Determine the (X, Y) coordinate at the center of the cell enclosing the given text.  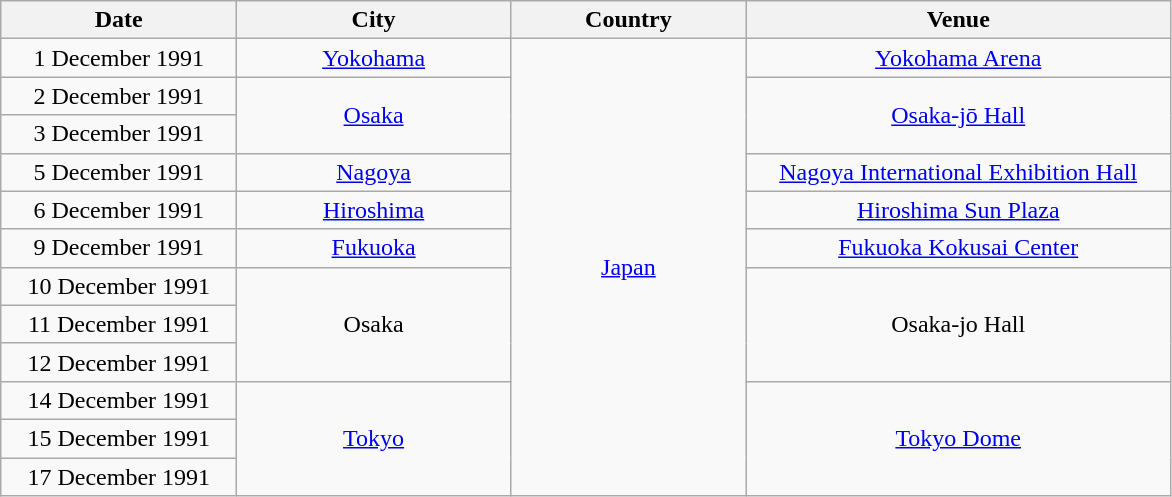
Tokyo Dome (958, 438)
2 December 1991 (119, 96)
City (374, 20)
Fukuoka (374, 248)
3 December 1991 (119, 134)
11 December 1991 (119, 324)
Osaka-jō Hall (958, 115)
Nagoya International Exhibition Hall (958, 172)
Yokohama Arena (958, 58)
Nagoya (374, 172)
Fukuoka Kokusai Center (958, 248)
Hiroshima Sun Plaza (958, 210)
Tokyo (374, 438)
17 December 1991 (119, 477)
1 December 1991 (119, 58)
9 December 1991 (119, 248)
6 December 1991 (119, 210)
Osaka-jo Hall (958, 324)
Date (119, 20)
15 December 1991 (119, 438)
10 December 1991 (119, 286)
Venue (958, 20)
Hiroshima (374, 210)
Yokohama (374, 58)
Japan (628, 268)
14 December 1991 (119, 400)
5 December 1991 (119, 172)
12 December 1991 (119, 362)
Country (628, 20)
